For the text-containing cell, return its midpoint in (x, y) coordinate format. 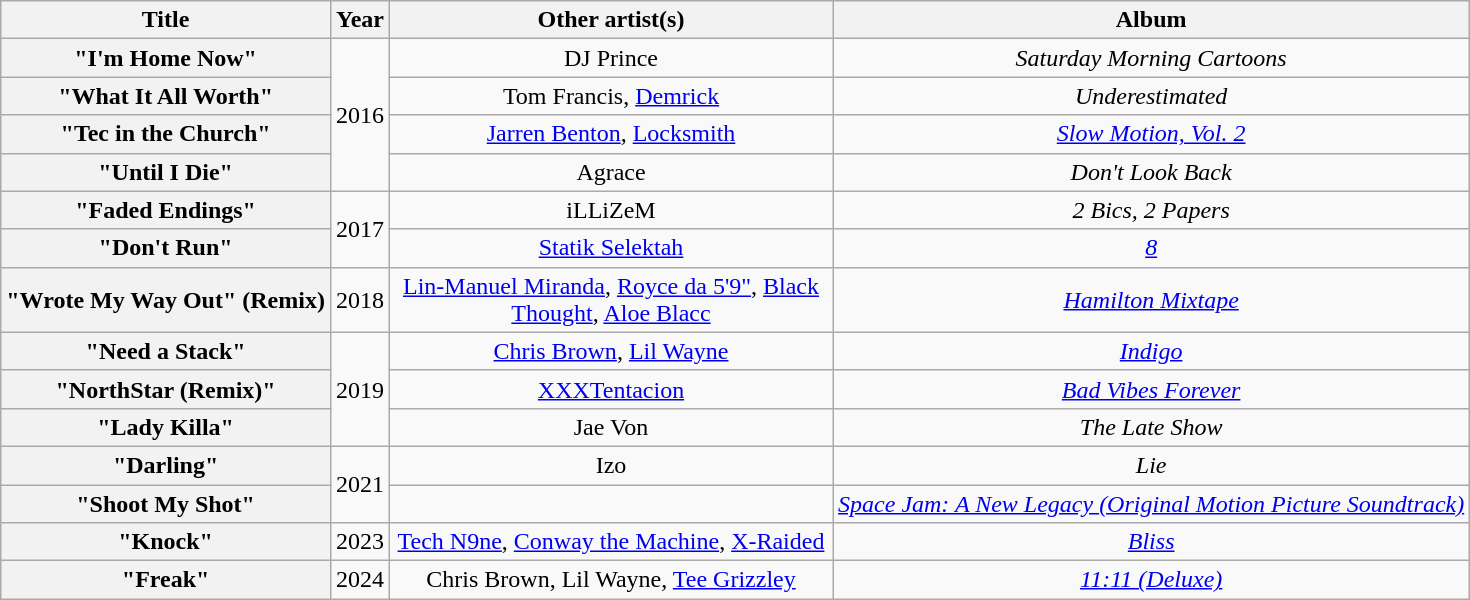
Tom Francis, Demrick (610, 96)
Don't Look Back (1152, 172)
11:11 (Deluxe) (1152, 580)
Izo (610, 465)
"Don't Run" (166, 248)
2021 (360, 484)
Space Jam: A New Legacy (Original Motion Picture Soundtrack) (1152, 503)
Other artist(s) (610, 20)
Indigo (1152, 351)
"Freak" (166, 580)
iLLiZeM (610, 210)
DJ Prince (610, 58)
"Tec in the Church" (166, 134)
Bliss (1152, 542)
"NorthStar (Remix)" (166, 389)
Chris Brown, Lil Wayne (610, 351)
"I'm Home Now" (166, 58)
Statik Selektah (610, 248)
2019 (360, 389)
Agrace (610, 172)
"Shoot My Shot" (166, 503)
Album (1152, 20)
Jae Von (610, 427)
"Wrote My Way Out" (Remix) (166, 300)
"Darling" (166, 465)
Saturday Morning Cartoons (1152, 58)
"Faded Endings" (166, 210)
Year (360, 20)
Lie (1152, 465)
2017 (360, 229)
"Until I Die" (166, 172)
"Knock" (166, 542)
"Lady Killa" (166, 427)
Slow Motion, Vol. 2 (1152, 134)
2 Bics, 2 Papers (1152, 210)
2023 (360, 542)
Underestimated (1152, 96)
Hamilton Mixtape (1152, 300)
Lin-Manuel Miranda, Royce da 5'9", Black Thought, Aloe Blacc (610, 300)
2016 (360, 115)
Tech N9ne, Conway the Machine, X-Raided (610, 542)
Bad Vibes Forever (1152, 389)
"What It All Worth" (166, 96)
Jarren Benton, Locksmith (610, 134)
2018 (360, 300)
Title (166, 20)
XXXTentacion (610, 389)
"Need a Stack" (166, 351)
Chris Brown, Lil Wayne, Tee Grizzley (610, 580)
8 (1152, 248)
2024 (360, 580)
The Late Show (1152, 427)
